Detect which cell encompasses the target text, then output its (X, Y) center coordinate. 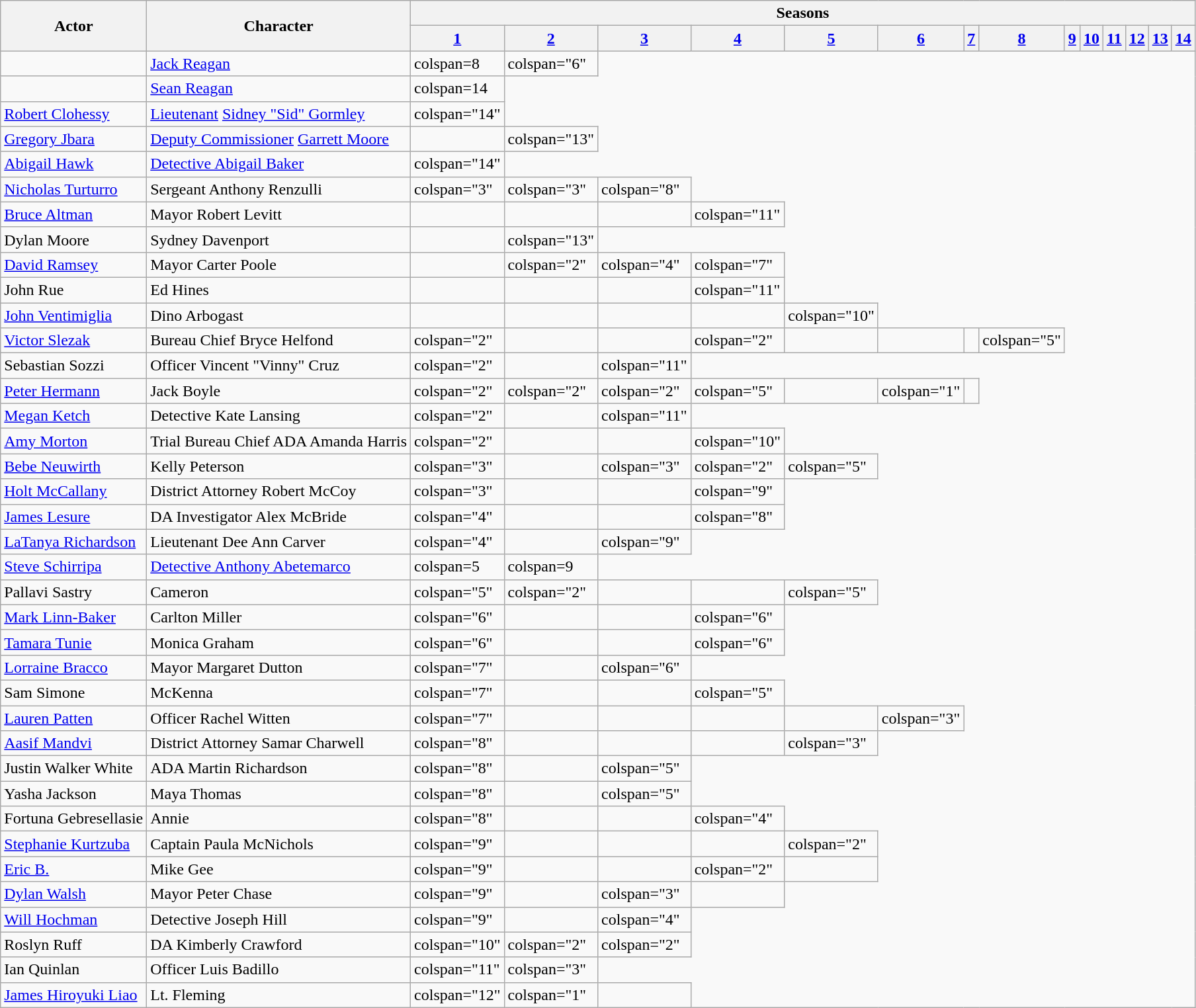
Seasons (803, 13)
1 (458, 38)
Mayor Margaret Dutton (279, 667)
James Lesure (74, 517)
Peter Hermann (74, 391)
Bruce Altman (74, 214)
13 (1160, 38)
Cameron (279, 592)
Fortuna Gebresellasie (74, 819)
Amy Morton (74, 441)
Nicholas Turturro (74, 189)
Sebastian Sozzi (74, 366)
John Rue (74, 290)
Eric B. (74, 869)
Lt. Fleming (279, 995)
Tamara Tunie (74, 642)
Pallavi Sastry (74, 592)
Dylan Walsh (74, 894)
Stephanie Kurtzuba (74, 844)
Lauren Patten (74, 718)
11 (1114, 38)
Lieutenant Dee Ann Carver (279, 542)
LaTanya Richardson (74, 542)
District Attorney Robert McCoy (279, 491)
Mayor Carter Poole (279, 265)
Ian Quinlan (74, 970)
colspan=8 (458, 63)
Annie (279, 819)
Bebe Neuwirth (74, 466)
Sam Simone (74, 693)
Will Hochman (74, 919)
colspan=5 (458, 567)
Monica Graham (279, 642)
colspan=14 (458, 89)
Maya Thomas (279, 794)
David Ramsey (74, 265)
Detective Abigail Baker (279, 164)
6 (921, 38)
5 (832, 38)
Steve Schirripa (74, 567)
DA Investigator Alex McBride (279, 517)
Actor (74, 26)
Roslyn Ruff (74, 945)
Jack Reagan (279, 63)
Detective Joseph Hill (279, 919)
2 (551, 38)
McKenna (279, 693)
Justin Walker White (74, 769)
Detective Kate Lansing (279, 416)
colspan="12" (458, 995)
Mayor Robert Levitt (279, 214)
14 (1183, 38)
Officer Vincent "Vinny" Cruz (279, 366)
Holt McCallany (74, 491)
Officer Rachel Witten (279, 718)
Jack Boyle (279, 391)
Dylan Moore (74, 239)
Ed Hines (279, 290)
ADA Martin Richardson (279, 769)
Character (279, 26)
Sergeant Anthony Renzulli (279, 189)
colspan=9 (551, 567)
District Attorney Samar Charwell (279, 743)
DA Kimberly Crawford (279, 945)
James Hiroyuki Liao (74, 995)
Kelly Peterson (279, 466)
Yasha Jackson (74, 794)
3 (644, 38)
Mark Linn-Baker (74, 617)
Officer Luis Badillo (279, 970)
Abigail Hawk (74, 164)
Robert Clohessy (74, 114)
Detective Anthony Abetemarco (279, 567)
Aasif Mandvi (74, 743)
Bureau Chief Bryce Helfond (279, 341)
Victor Slezak (74, 341)
4 (738, 38)
Lieutenant Sidney "Sid" Gormley (279, 114)
10 (1091, 38)
John Ventimiglia (74, 315)
Carlton Miller (279, 617)
Mike Gee (279, 869)
Captain Paula McNichols (279, 844)
Trial Bureau Chief ADA Amanda Harris (279, 441)
7 (971, 38)
Lorraine Bracco (74, 667)
9 (1072, 38)
Sean Reagan (279, 89)
Dino Arbogast (279, 315)
Megan Ketch (74, 416)
Mayor Peter Chase (279, 894)
12 (1136, 38)
Deputy Commissioner Garrett Moore (279, 139)
Gregory Jbara (74, 139)
8 (1022, 38)
Sydney Davenport (279, 239)
